Output the [x, y] coordinate of the center of the cell containing the given text.  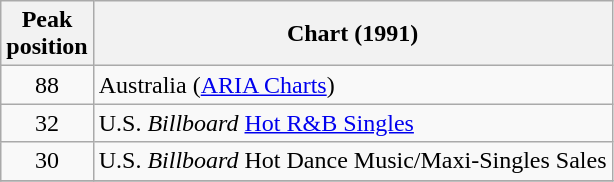
32 [47, 123]
Chart (1991) [352, 34]
Peakposition [47, 34]
U.S. Billboard Hot Dance Music/Maxi-Singles Sales [352, 161]
30 [47, 161]
U.S. Billboard Hot R&B Singles [352, 123]
Australia (ARIA Charts) [352, 85]
88 [47, 85]
